Provide the (X, Y) coordinate of the cell's center where the given text is located.  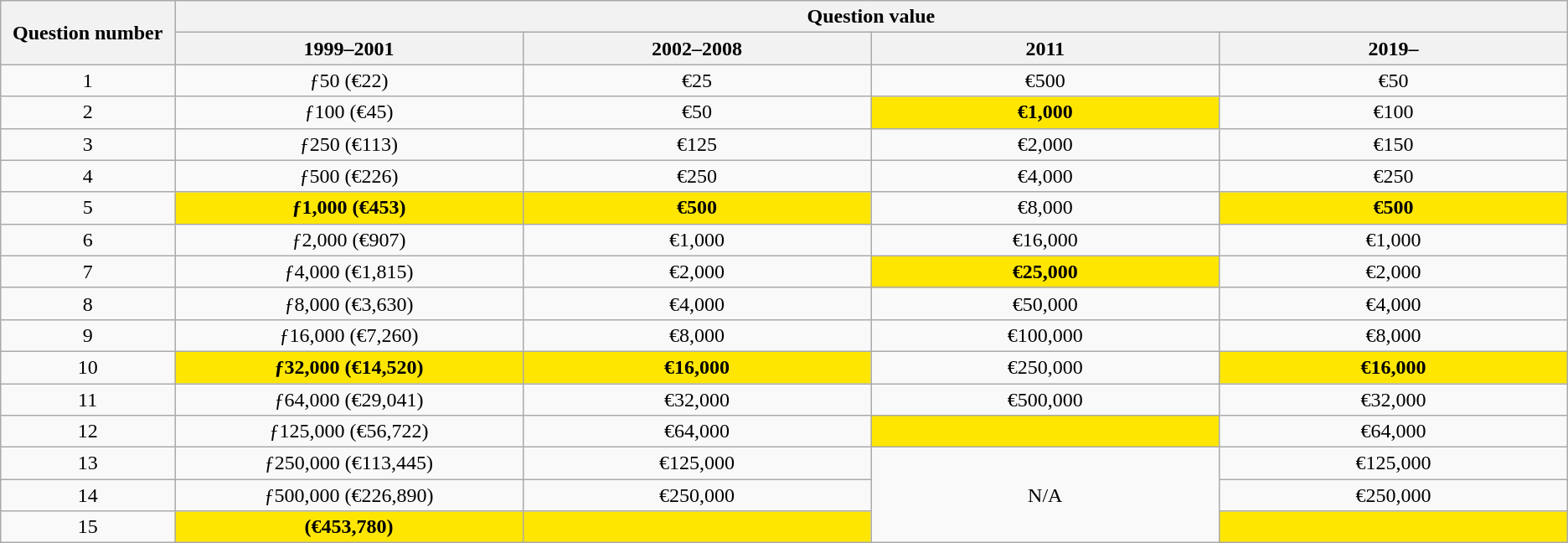
ƒ100 (€45) (349, 112)
€25 (697, 80)
ƒ64,000 (€29,041) (349, 400)
Question value (871, 17)
1999–2001 (349, 49)
5 (88, 208)
9 (88, 335)
ƒ250,000 (€113,445) (349, 463)
ƒ8,000 (€3,630) (349, 303)
ƒ4,000 (€1,815) (349, 271)
€50,000 (1045, 303)
ƒ500,000 (€226,890) (349, 495)
€125 (697, 144)
2011 (1045, 49)
12 (88, 432)
ƒ500 (€226) (349, 176)
ƒ250 (€113) (349, 144)
N/A (1045, 495)
€100 (1394, 112)
6 (88, 240)
3 (88, 144)
4 (88, 176)
ƒ50 (€22) (349, 80)
11 (88, 400)
1 (88, 80)
8 (88, 303)
€100,000 (1045, 335)
ƒ1,000 (€453) (349, 208)
14 (88, 495)
(€453,780) (349, 527)
15 (88, 527)
Question number (88, 33)
€25,000 (1045, 271)
ƒ32,000 (€14,520) (349, 367)
2002–2008 (697, 49)
ƒ2,000 (€907) (349, 240)
ƒ125,000 (€56,722) (349, 432)
10 (88, 367)
7 (88, 271)
€500,000 (1045, 400)
2 (88, 112)
2019– (1394, 49)
€150 (1394, 144)
ƒ16,000 (€7,260) (349, 335)
13 (88, 463)
